Capture the cell that displays the provided text and extract its (X, Y) central coordinate. 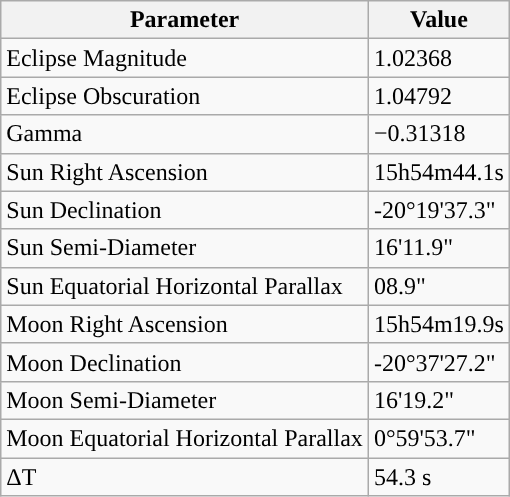
-20°19'37.3" (438, 210)
1.04792 (438, 96)
Gamma (185, 134)
Sun Semi-Diameter (185, 248)
Eclipse Magnitude (185, 58)
Moon Declination (185, 362)
Sun Declination (185, 210)
0°59'53.7" (438, 438)
−0.31318 (438, 134)
15h54m44.1s (438, 172)
ΔT (185, 477)
Moon Right Ascension (185, 324)
16'11.9" (438, 248)
-20°37'27.2" (438, 362)
Sun Equatorial Horizontal Parallax (185, 286)
Value (438, 20)
08.9" (438, 286)
Moon Equatorial Horizontal Parallax (185, 438)
Parameter (185, 20)
Moon Semi-Diameter (185, 400)
16'19.2" (438, 400)
Sun Right Ascension (185, 172)
54.3 s (438, 477)
Eclipse Obscuration (185, 96)
15h54m19.9s (438, 324)
1.02368 (438, 58)
